Extract the [x, y] coordinate from the center of the cell holding the provided text.  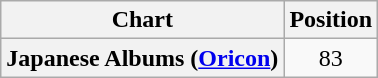
Chart [142, 20]
Position [331, 20]
83 [331, 58]
Japanese Albums (Oricon) [142, 58]
